Determine the [X, Y] coordinate at the center of the cell enclosing the given text.  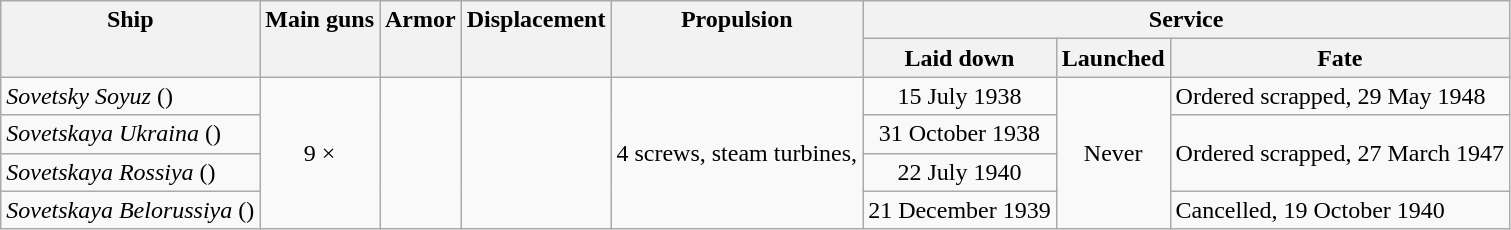
4 screws, steam turbines, [737, 153]
Laid down [960, 58]
Sovetskaya Belorussiya () [130, 210]
Sovetskaya Ukraina () [130, 134]
22 July 1940 [960, 172]
Launched [1113, 58]
Fate [1340, 58]
Ordered scrapped, 29 May 1948 [1340, 96]
31 October 1938 [960, 134]
21 December 1939 [960, 210]
9 × [320, 153]
Propulsion [737, 39]
Displacement [536, 39]
Armor [421, 39]
Sovetsky Soyuz () [130, 96]
Service [1186, 20]
Ordered scrapped, 27 March 1947 [1340, 153]
Sovetskaya Rossiya () [130, 172]
15 July 1938 [960, 96]
Cancelled, 19 October 1940 [1340, 210]
Ship [130, 39]
Main guns [320, 39]
Never [1113, 153]
